Detect which cell encompasses the target text, then output its (X, Y) center coordinate. 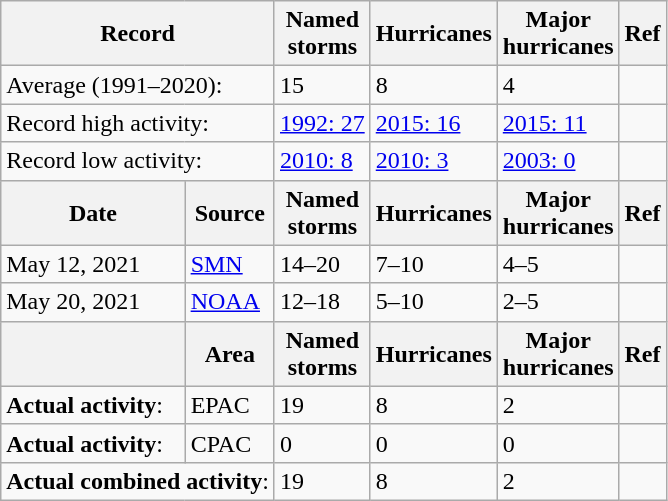
Record (138, 34)
Record low activity: (138, 161)
4 (558, 85)
4–5 (558, 264)
Record high activity: (138, 123)
Source (230, 212)
15 (322, 85)
2010: 3 (434, 161)
5–10 (434, 302)
NOAA (230, 302)
Date (93, 212)
2010: 8 (322, 161)
2015: 11 (558, 123)
Actual combined activity: (138, 481)
EPAC (230, 405)
12–18 (322, 302)
14–20 (322, 264)
CPAC (230, 443)
1992: 27 (322, 123)
May 12, 2021 (93, 264)
May 20, 2021 (93, 302)
SMN (230, 264)
2–5 (558, 302)
Area (230, 354)
Average (1991–2020): (138, 85)
2015: 16 (434, 123)
2003: 0 (558, 161)
7–10 (434, 264)
